Output the [x, y] coordinate of the center of the cell containing the given text.  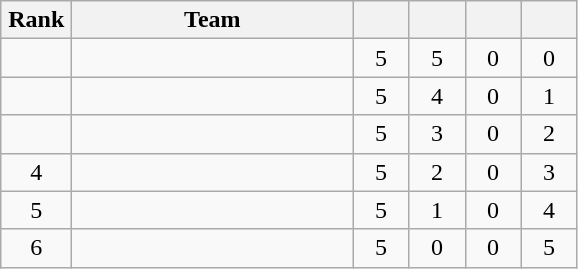
Rank [36, 20]
Team [212, 20]
6 [36, 248]
